Provide the (x, y) coordinate of the cell's center where the given text is located.  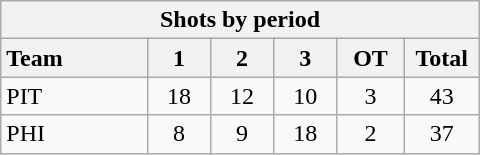
Total (442, 58)
9 (242, 134)
PIT (74, 96)
10 (306, 96)
8 (178, 134)
37 (442, 134)
Team (74, 58)
12 (242, 96)
OT (371, 58)
43 (442, 96)
Shots by period (240, 20)
PHI (74, 134)
1 (178, 58)
